Scan for the cell matching the given text and deliver its (x, y) coordinate at center. 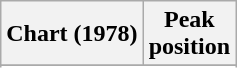
Chart (1978) (72, 34)
Peakposition (189, 34)
